Identify which cell holds the provided text, then report its (X, Y) central coordinate. 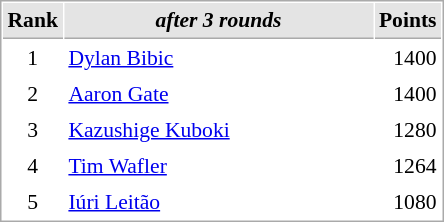
after 3 rounds (218, 21)
Iúri Leitão (218, 201)
1264 (408, 165)
Aaron Gate (218, 93)
3 (32, 129)
5 (32, 201)
2 (32, 93)
Points (408, 21)
4 (32, 165)
1080 (408, 201)
Rank (32, 21)
Dylan Bibic (218, 57)
Kazushige Kuboki (218, 129)
1 (32, 57)
Tim Wafler (218, 165)
1280 (408, 129)
